Scan for the cell matching the given text and deliver its (X, Y) coordinate at center. 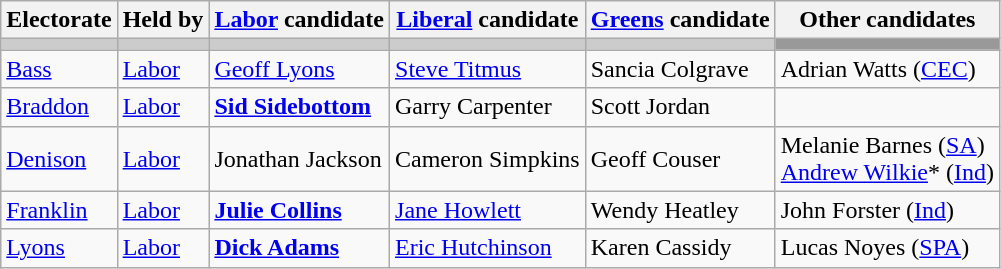
Cameron Simpkins (488, 158)
Sancia Colgrave (680, 69)
Garry Carpenter (488, 107)
Wendy Heatley (680, 210)
Lucas Noyes (SPA) (887, 248)
Jonathan Jackson (300, 158)
Braddon (59, 107)
Julie Collins (300, 210)
Franklin (59, 210)
Labor candidate (300, 20)
Melanie Barnes (SA)Andrew Wilkie* (Ind) (887, 158)
Eric Hutchinson (488, 248)
Electorate (59, 20)
Geoff Lyons (300, 69)
Adrian Watts (CEC) (887, 69)
Dick Adams (300, 248)
Steve Titmus (488, 69)
Geoff Couser (680, 158)
Lyons (59, 248)
Karen Cassidy (680, 248)
Held by (163, 20)
Greens candidate (680, 20)
Liberal candidate (488, 20)
Bass (59, 69)
Scott Jordan (680, 107)
Denison (59, 158)
John Forster (Ind) (887, 210)
Sid Sidebottom (300, 107)
Other candidates (887, 20)
Jane Howlett (488, 210)
